Find where the given text appears and provide that cell's center as [X, Y] coordinate. 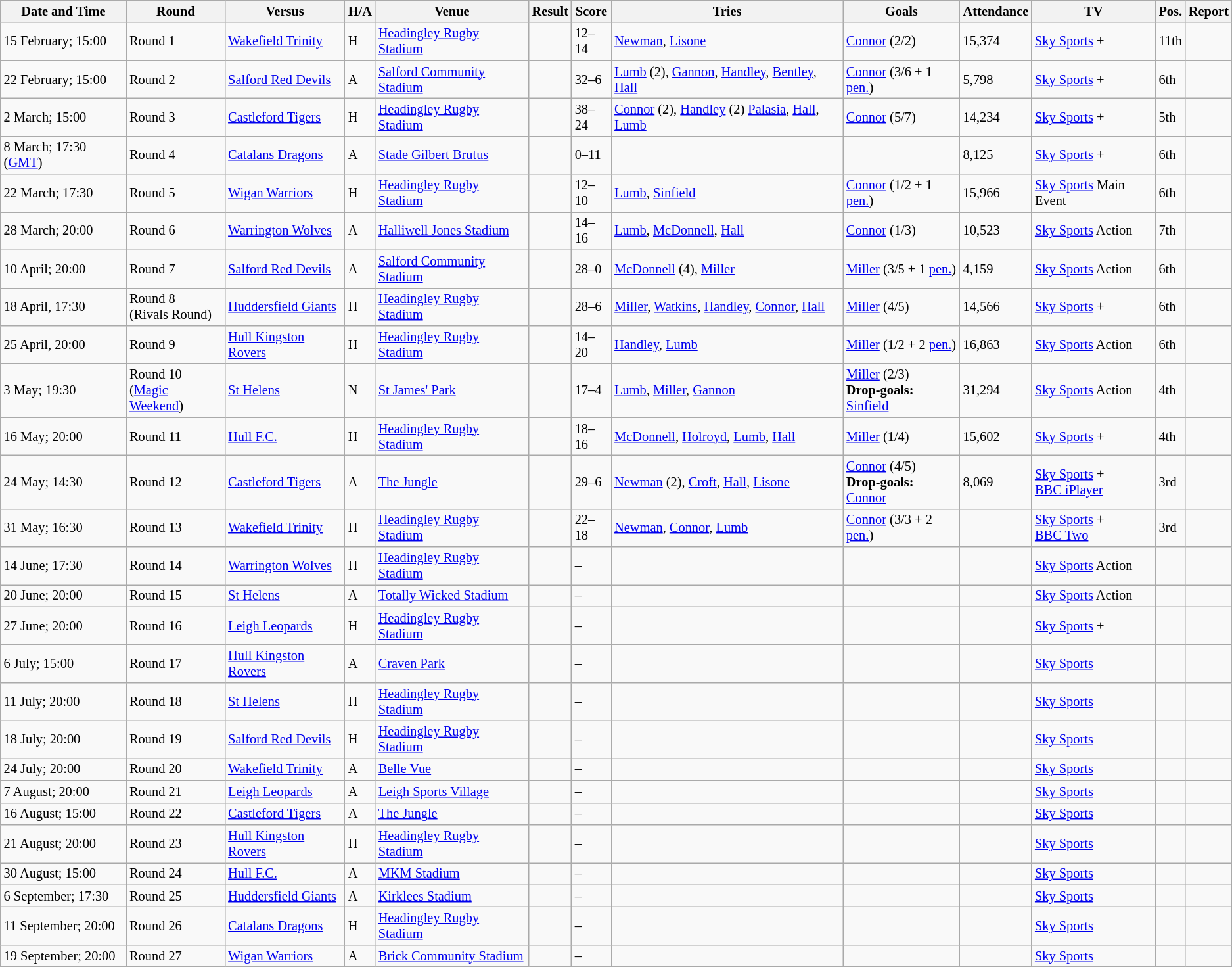
6 July; 15:00 [63, 663]
5,798 [996, 80]
10,523 [996, 231]
11 July; 20:00 [63, 701]
22 February; 15:00 [63, 80]
MKM Stadium [452, 874]
0–11 [591, 155]
18 July; 20:00 [63, 740]
14–20 [591, 344]
12–10 [591, 193]
18 April, 17:30 [63, 307]
14,234 [996, 117]
22 March; 17:30 [63, 193]
Round 9 [175, 344]
Halliwell Jones Stadium [452, 231]
Goals [901, 11]
Round 27 [175, 956]
Kirklees Stadium [452, 896]
Newman, Connor, Lumb [727, 528]
Round 20 [175, 769]
Connor (1/2 + 1 pen.) [901, 193]
15,602 [996, 436]
Round 12 [175, 482]
7 August; 20:00 [63, 791]
Round 6 [175, 231]
21 August; 20:00 [63, 843]
4,159 [996, 269]
3 May; 19:30 [63, 390]
Leigh Sports Village [452, 791]
Round 19 [175, 740]
22–18 [591, 528]
Tries [727, 11]
Connor (2/2) [901, 41]
8,125 [996, 155]
Lumb, Sinfield [727, 193]
27 June; 20:00 [63, 626]
Lumb, Miller, Gannon [727, 390]
2 March; 15:00 [63, 117]
McDonnell (4), Miller [727, 269]
Round 23 [175, 843]
Round 14 [175, 566]
Round 13 [175, 528]
TV [1093, 11]
25 April, 20:00 [63, 344]
Report [1209, 11]
32–6 [591, 80]
24 July; 20:00 [63, 769]
Round 8(Rivals Round) [175, 307]
31,294 [996, 390]
24 May; 14:30 [63, 482]
Miller (1/2 + 2 pen.) [901, 344]
Round 25 [175, 896]
10 April; 20:00 [63, 269]
Sky Sports +BBC Two [1093, 528]
Round 26 [175, 926]
11 September; 20:00 [63, 926]
St James' Park [452, 390]
14–16 [591, 231]
12–14 [591, 41]
15 February; 15:00 [63, 41]
14 June; 17:30 [63, 566]
Round 11 [175, 436]
19 September; 20:00 [63, 956]
16 August; 15:00 [63, 814]
17–4 [591, 390]
18–16 [591, 436]
28–6 [591, 307]
Miller (2/3)Drop-goals: Sinfield [901, 390]
Round 22 [175, 814]
Totally Wicked Stadium [452, 596]
Round 1 [175, 41]
Round 17 [175, 663]
38–24 [591, 117]
Connor (3/3 + 2 pen.) [901, 528]
N [360, 390]
Connor (5/7) [901, 117]
Lumb (2), Gannon, Handley, Bentley, Hall [727, 80]
Miller (1/4) [901, 436]
Round 21 [175, 791]
Connor (2), Handley (2) Palasia, Hall, Lumb [727, 117]
Round 2 [175, 80]
6 September; 17:30 [63, 896]
Result [551, 11]
Venue [452, 11]
31 May; 16:30 [63, 528]
14,566 [996, 307]
Miller (4/5) [901, 307]
Belle Vue [452, 769]
Round 15 [175, 596]
Newman, Lisone [727, 41]
29–6 [591, 482]
Date and Time [63, 11]
5th [1171, 117]
Round [175, 11]
Stade Gilbert Brutus [452, 155]
Miller (3/5 + 1 pen.) [901, 269]
Attendance [996, 11]
Round 24 [175, 874]
Round 16 [175, 626]
Miller, Watkins, Handley, Connor, Hall [727, 307]
8 March; 17:30 (GMT) [63, 155]
McDonnell, Holroyd, Lumb, Hall [727, 436]
Connor (4/5)Drop-goals: Connor [901, 482]
H/A [360, 11]
30 August; 15:00 [63, 874]
Round 7 [175, 269]
28–0 [591, 269]
28 March; 20:00 [63, 231]
15,374 [996, 41]
Score [591, 11]
11th [1171, 41]
Newman (2), Croft, Hall, Lisone [727, 482]
Connor (1/3) [901, 231]
Lumb, McDonnell, Hall [727, 231]
16 May; 20:00 [63, 436]
Round 5 [175, 193]
8,069 [996, 482]
Sky Sports Main Event [1093, 193]
16,863 [996, 344]
Brick Community Stadium [452, 956]
Craven Park [452, 663]
20 June; 20:00 [63, 596]
7th [1171, 231]
Sky Sports +BBC iPlayer [1093, 482]
Round 3 [175, 117]
15,966 [996, 193]
Round 10(Magic Weekend) [175, 390]
Handley, Lumb [727, 344]
Connor (3/6 + 1 pen.) [901, 80]
Versus [285, 11]
Pos. [1171, 11]
Round 18 [175, 701]
Round 4 [175, 155]
